Extract the (x, y) coordinate from the center of the cell holding the provided text.  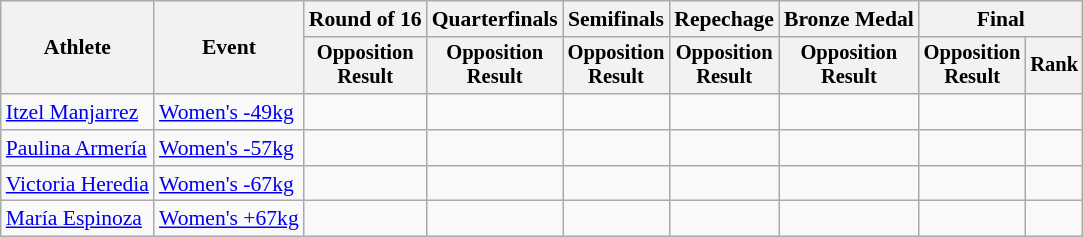
Women's -67kg (229, 184)
Quarterfinals (495, 19)
Women's +67kg (229, 219)
Round of 16 (366, 19)
Bronze Medal (849, 19)
Repechage (724, 19)
Itzel Manjarrez (78, 112)
Athlete (78, 48)
Victoria Heredia (78, 184)
Women's -57kg (229, 148)
Rank (1054, 66)
Paulina Armería (78, 148)
Semifinals (616, 19)
Final (1001, 19)
María Espinoza (78, 219)
Event (229, 48)
Women's -49kg (229, 112)
